Capture the cell that displays the provided text and extract its [X, Y] central coordinate. 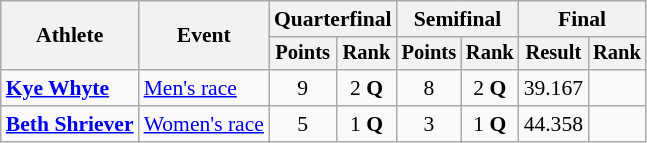
9 [302, 88]
Men's race [204, 88]
Kye Whyte [70, 88]
39.167 [554, 88]
Final [582, 19]
Quarterfinal [333, 19]
Semifinal [458, 19]
Athlete [70, 36]
Event [204, 36]
3 [429, 124]
Result [554, 54]
8 [429, 88]
5 [302, 124]
Beth Shriever [70, 124]
Women's race [204, 124]
44.358 [554, 124]
